Scan for the cell matching the given text and deliver its [x, y] coordinate at center. 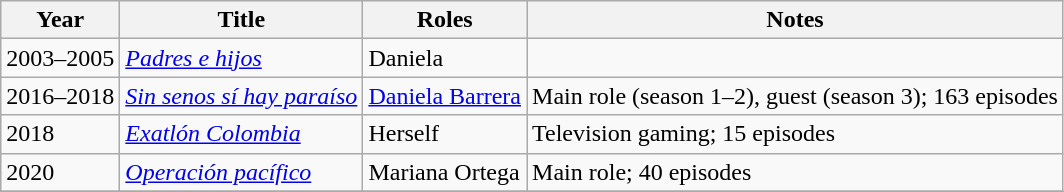
Mariana Ortega [445, 172]
Main role; 40 episodes [796, 172]
Television gaming; 15 episodes [796, 134]
2018 [60, 134]
Daniela [445, 58]
Year [60, 20]
Sin senos sí hay paraíso [242, 96]
Exatlón Colombia [242, 134]
Main role (season 1–2), guest (season 3); 163 episodes [796, 96]
Roles [445, 20]
Padres e hijos [242, 58]
2016–2018 [60, 96]
Title [242, 20]
Daniela Barrera [445, 96]
2003–2005 [60, 58]
Herself [445, 134]
2020 [60, 172]
Operación pacífico [242, 172]
Notes [796, 20]
